Scan for the cell matching the given text and deliver its (x, y) coordinate at center. 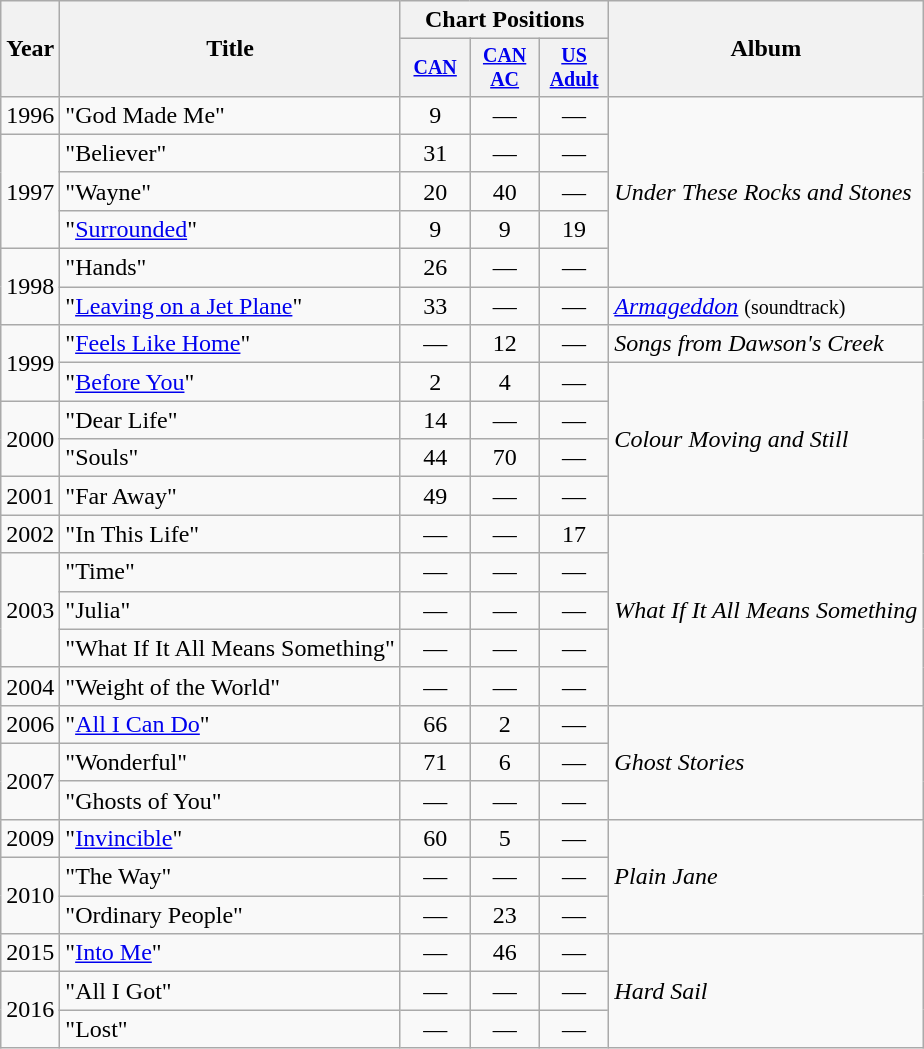
17 (574, 534)
1999 (30, 363)
What If It All Means Something (766, 610)
"Weight of the World" (230, 686)
2006 (30, 724)
"Wonderful" (230, 762)
Ghost Stories (766, 762)
CAN AC (504, 68)
1996 (30, 115)
Songs from Dawson's Creek (766, 344)
"God Made Me" (230, 115)
"Surrounded" (230, 229)
2004 (30, 686)
"Julia" (230, 610)
2010 (30, 896)
49 (434, 496)
"Hands" (230, 268)
2015 (30, 953)
"Ordinary People" (230, 915)
19 (574, 229)
Chart Positions (504, 20)
44 (434, 458)
40 (504, 191)
Album (766, 49)
Title (230, 49)
66 (434, 724)
"All I Can Do" (230, 724)
"Far Away" (230, 496)
4 (504, 382)
"Before You" (230, 382)
"All I Got" (230, 991)
1997 (30, 191)
6 (504, 762)
71 (434, 762)
"Time" (230, 572)
CAN (434, 68)
"Ghosts of You" (230, 800)
Hard Sail (766, 991)
2000 (30, 439)
"Invincible" (230, 838)
2002 (30, 534)
2007 (30, 781)
33 (434, 306)
2003 (30, 610)
2016 (30, 1010)
1998 (30, 287)
"Feels Like Home" (230, 344)
2001 (30, 496)
"In This Life" (230, 534)
Colour Moving and Still (766, 439)
Under These Rocks and Stones (766, 191)
"Souls" (230, 458)
Armageddon (soundtrack) (766, 306)
"What If It All Means Something" (230, 648)
"Into Me" (230, 953)
"The Way" (230, 877)
"Wayne" (230, 191)
Plain Jane (766, 876)
23 (504, 915)
14 (434, 420)
2009 (30, 838)
20 (434, 191)
70 (504, 458)
60 (434, 838)
31 (434, 153)
"Lost" (230, 1029)
"Leaving on a Jet Plane" (230, 306)
5 (504, 838)
Year (30, 49)
US Adult (574, 68)
"Dear Life" (230, 420)
12 (504, 344)
26 (434, 268)
46 (504, 953)
"Believer" (230, 153)
